Detect which cell encompasses the target text, then output its [x, y] center coordinate. 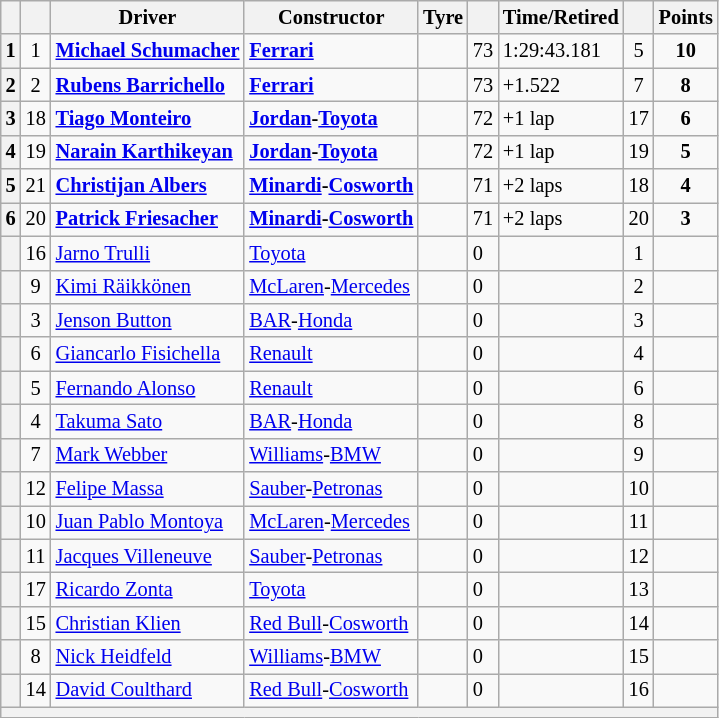
Patrick Friesacher [148, 219]
Nick Heidfeld [148, 657]
+1.522 [561, 85]
13 [639, 589]
Tyre [443, 17]
21 [36, 186]
Driver [148, 17]
Time/Retired [561, 17]
Juan Pablo Montoya [148, 522]
Michael Schumacher [148, 51]
David Coulthard [148, 690]
Rubens Barrichello [148, 85]
Points [686, 17]
Felipe Massa [148, 489]
Takuma Sato [148, 421]
Tiago Monteiro [148, 118]
Narain Karthikeyan [148, 152]
Jacques Villeneuve [148, 556]
Constructor [331, 17]
Jenson Button [148, 320]
Fernando Alonso [148, 388]
Mark Webber [148, 455]
Giancarlo Fisichella [148, 354]
Ricardo Zonta [148, 589]
Christijan Albers [148, 186]
Jarno Trulli [148, 253]
Kimi Räikkönen [148, 287]
Christian Klien [148, 623]
1:29:43.181 [561, 51]
